Search for the cell housing the specified text and yield its [X, Y] center coordinate. 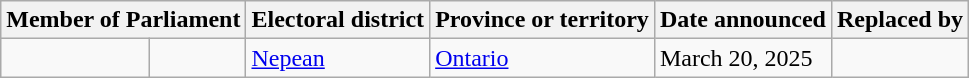
Replaced by [900, 20]
Ontario [542, 58]
Electoral district [338, 20]
Nepean [338, 58]
March 20, 2025 [742, 58]
Date announced [742, 20]
Member of Parliament [124, 20]
Province or territory [542, 20]
